Locate the cell with the specified text and output its [x, y] center coordinate. 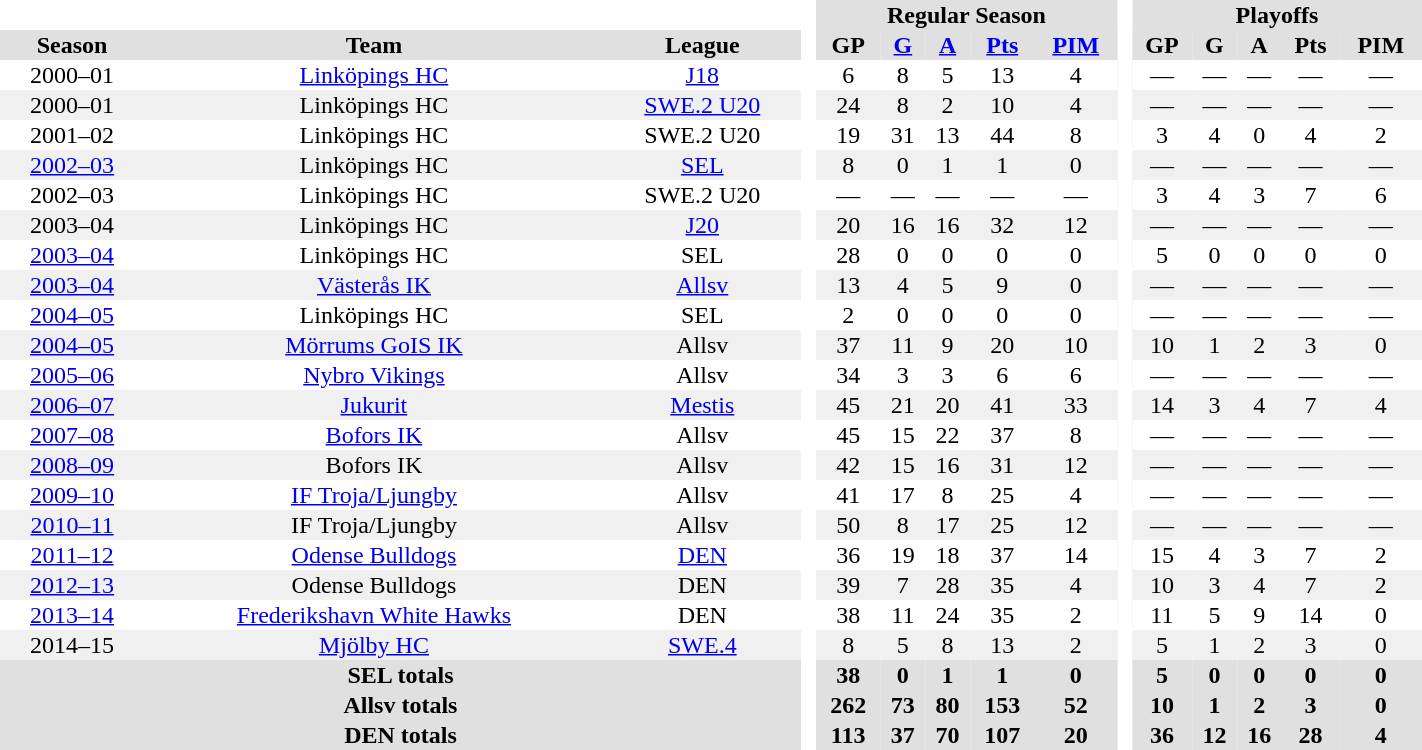
32 [1002, 225]
DEN totals [400, 735]
Regular Season [966, 15]
Nybro Vikings [374, 375]
34 [848, 375]
22 [948, 435]
80 [948, 705]
153 [1002, 705]
52 [1076, 705]
2008–09 [72, 465]
2009–10 [72, 495]
Allsv totals [400, 705]
Frederikshavn White Hawks [374, 615]
Season [72, 45]
50 [848, 525]
Playoffs [1277, 15]
Team [374, 45]
League [702, 45]
107 [1002, 735]
21 [902, 405]
Mestis [702, 405]
70 [948, 735]
J20 [702, 225]
2001–02 [72, 135]
73 [902, 705]
2011–12 [72, 555]
J18 [702, 75]
18 [948, 555]
33 [1076, 405]
Mjölby HC [374, 645]
SEL totals [400, 675]
113 [848, 735]
Jukurit [374, 405]
39 [848, 585]
2010–11 [72, 525]
2013–14 [72, 615]
2012–13 [72, 585]
2006–07 [72, 405]
SWE.4 [702, 645]
2014–15 [72, 645]
42 [848, 465]
Mörrums GoIS IK [374, 345]
262 [848, 705]
2007–08 [72, 435]
44 [1002, 135]
2005–06 [72, 375]
Västerås IK [374, 285]
